Output the (X, Y) coordinate of the center of the cell containing the given text.  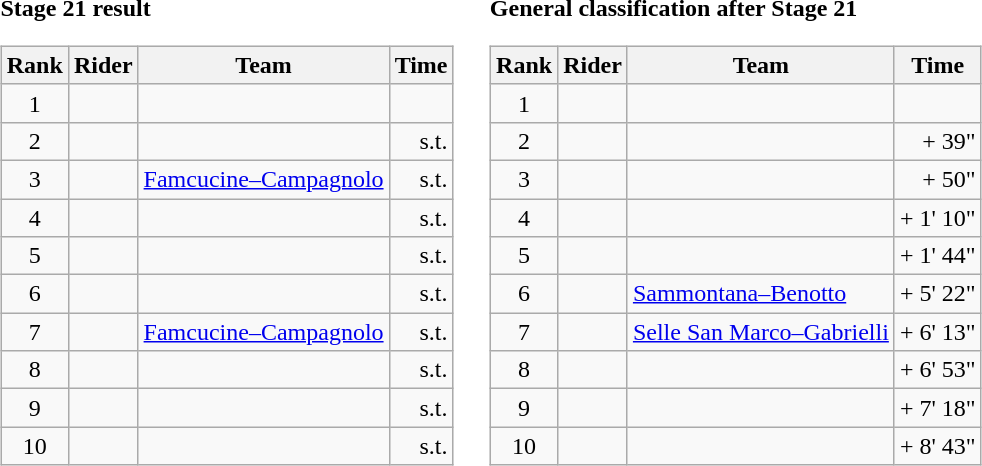
Sammontana–Benotto (760, 294)
+ 8' 43" (938, 446)
Selle San Marco–Gabrielli (760, 332)
+ 50" (938, 179)
+ 6' 53" (938, 370)
+ 5' 22" (938, 294)
+ 7' 18" (938, 408)
+ 39" (938, 141)
+ 6' 13" (938, 332)
+ 1' 44" (938, 256)
+ 1' 10" (938, 217)
